Find where the given text appears and provide that cell's center as (x, y) coordinate. 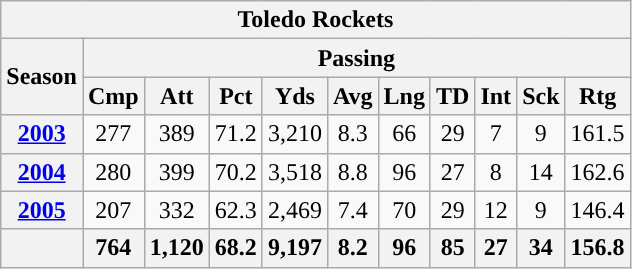
8 (496, 172)
14 (541, 172)
TD (452, 96)
3,518 (294, 172)
8.3 (352, 134)
12 (496, 210)
62.3 (236, 210)
Rtg (598, 96)
764 (113, 248)
Att (176, 96)
156.8 (598, 248)
68.2 (236, 248)
146.4 (598, 210)
161.5 (598, 134)
70.2 (236, 172)
3,210 (294, 134)
70 (404, 210)
7 (496, 134)
7.4 (352, 210)
Passing (356, 58)
85 (452, 248)
Yds (294, 96)
Cmp (113, 96)
Lng (404, 96)
2004 (42, 172)
Avg (352, 96)
Pct (236, 96)
207 (113, 210)
8.2 (352, 248)
1,120 (176, 248)
9,197 (294, 248)
Season (42, 77)
332 (176, 210)
Toledo Rockets (316, 20)
8.8 (352, 172)
Sck (541, 96)
162.6 (598, 172)
280 (113, 172)
Int (496, 96)
399 (176, 172)
277 (113, 134)
2005 (42, 210)
66 (404, 134)
71.2 (236, 134)
2,469 (294, 210)
2003 (42, 134)
389 (176, 134)
34 (541, 248)
